Return the (x, y) coordinate for the center point of the cell that contains the specified text.  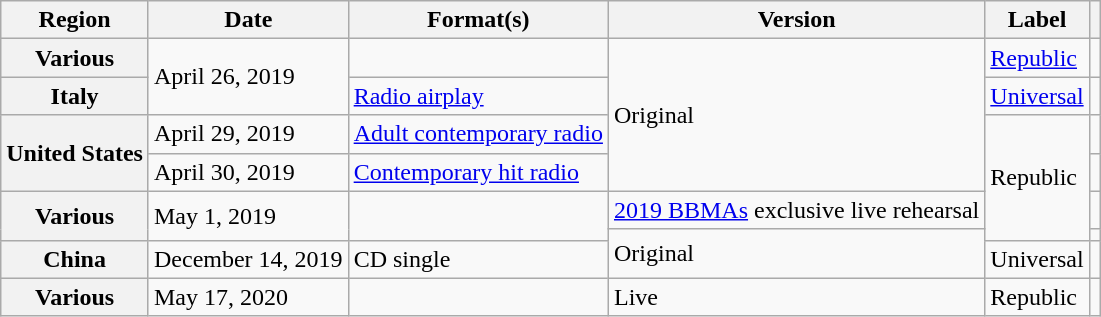
April 29, 2019 (248, 134)
United States (75, 153)
Date (248, 20)
Italy (75, 96)
May 17, 2020 (248, 297)
Adult contemporary radio (478, 134)
Contemporary hit radio (478, 172)
Radio airplay (478, 96)
April 26, 2019 (248, 77)
Format(s) (478, 20)
December 14, 2019 (248, 259)
Region (75, 20)
April 30, 2019 (248, 172)
CD single (478, 259)
2019 BBMAs exclusive live rehearsal (796, 210)
May 1, 2019 (248, 216)
Version (796, 20)
Label (1037, 20)
Live (796, 297)
China (75, 259)
